Search for the cell housing the specified text and yield its (X, Y) center coordinate. 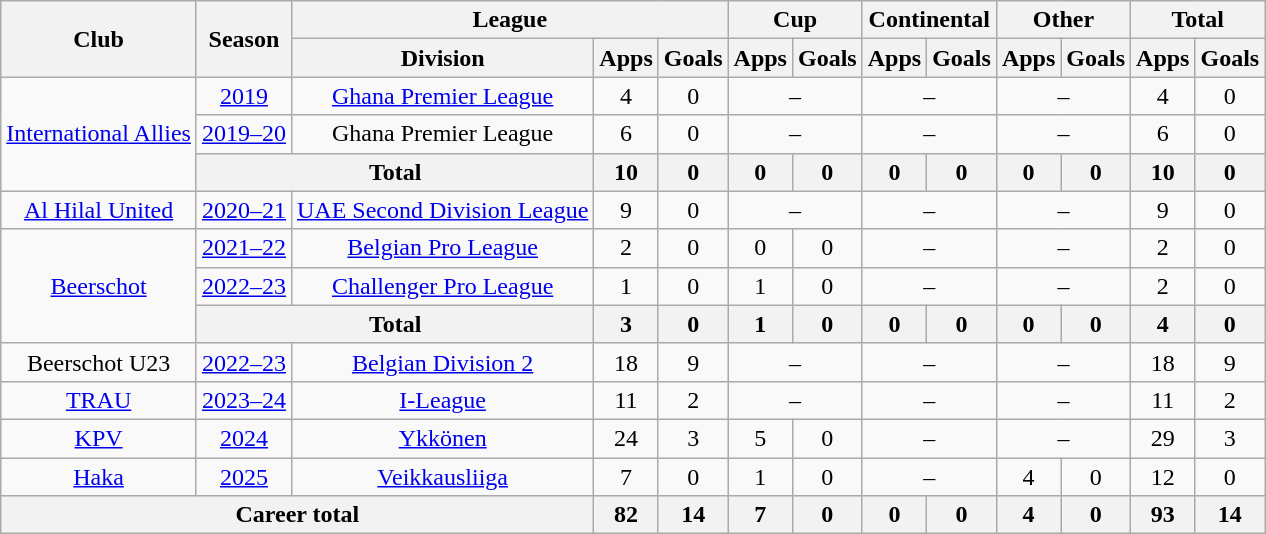
2024 (244, 438)
Belgian Pro League (442, 248)
Belgian Division 2 (442, 362)
29 (1163, 438)
Al Hilal United (99, 210)
2020–21 (244, 210)
93 (1163, 515)
Beerschot U23 (99, 362)
Club (99, 39)
2019 (244, 96)
UAE Second Division League (442, 210)
Ykkönen (442, 438)
International Allies (99, 134)
2023–24 (244, 400)
Haka (99, 477)
Continental (929, 20)
82 (626, 515)
24 (626, 438)
League (510, 20)
Season (244, 39)
2019–20 (244, 134)
Challenger Pro League (442, 286)
Beerschot (99, 286)
Veikkausliiga (442, 477)
Career total (298, 515)
5 (760, 438)
I-League (442, 400)
KPV (99, 438)
Division (442, 58)
12 (1163, 477)
TRAU (99, 400)
2025 (244, 477)
Other (1063, 20)
Cup (795, 20)
2021–22 (244, 248)
